Return (x, y) of the center of cell containing provided text 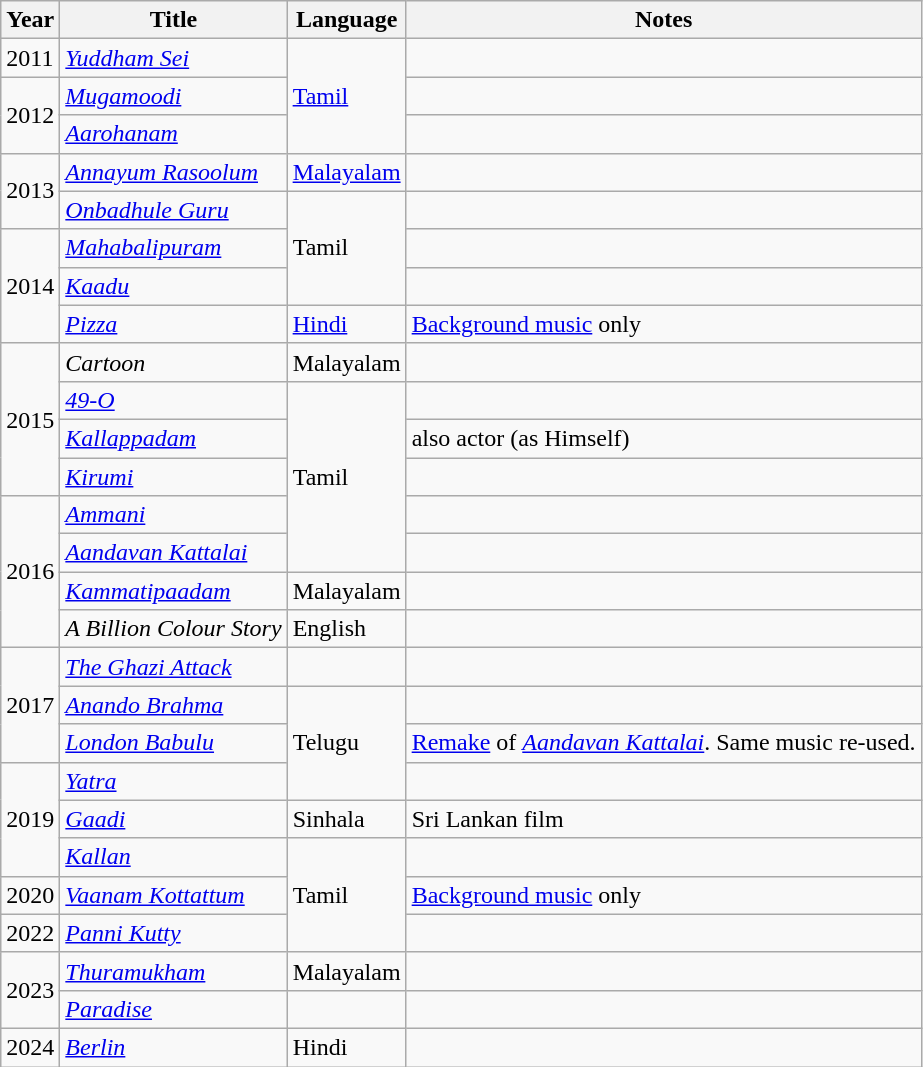
Sri Lankan film (664, 819)
Yatra (174, 781)
2015 (30, 419)
Yuddham Sei (174, 58)
Onbadhule Guru (174, 210)
Remake of Aandavan Kattalai. Same music re-used. (664, 743)
2016 (30, 572)
Aandavan Kattalai (174, 553)
Annayum Rasoolum (174, 172)
Pizza (174, 324)
Kaadu (174, 286)
Panni Kutty (174, 933)
Ammani (174, 515)
Aarohanam (174, 134)
London Babulu (174, 743)
A Billion Colour Story (174, 629)
Gaadi (174, 819)
2011 (30, 58)
The Ghazi Attack (174, 667)
49-O (174, 400)
2022 (30, 933)
Telugu (346, 743)
2017 (30, 705)
Berlin (174, 1047)
Cartoon (174, 362)
Mugamoodi (174, 96)
Notes (664, 20)
Kammatipaadam (174, 591)
also actor (as Himself) (664, 438)
2014 (30, 286)
Kallan (174, 857)
2013 (30, 191)
Kirumi (174, 477)
Kallappadam (174, 438)
Year (30, 20)
Language (346, 20)
English (346, 629)
Sinhala (346, 819)
Title (174, 20)
Paradise (174, 1009)
Vaanam Kottattum (174, 895)
Thuramukham (174, 971)
2023 (30, 990)
2012 (30, 115)
2019 (30, 819)
2024 (30, 1047)
Anando Brahma (174, 705)
Mahabalipuram (174, 248)
2020 (30, 895)
